Find where the given text appears and provide that cell's center as (x, y) coordinate. 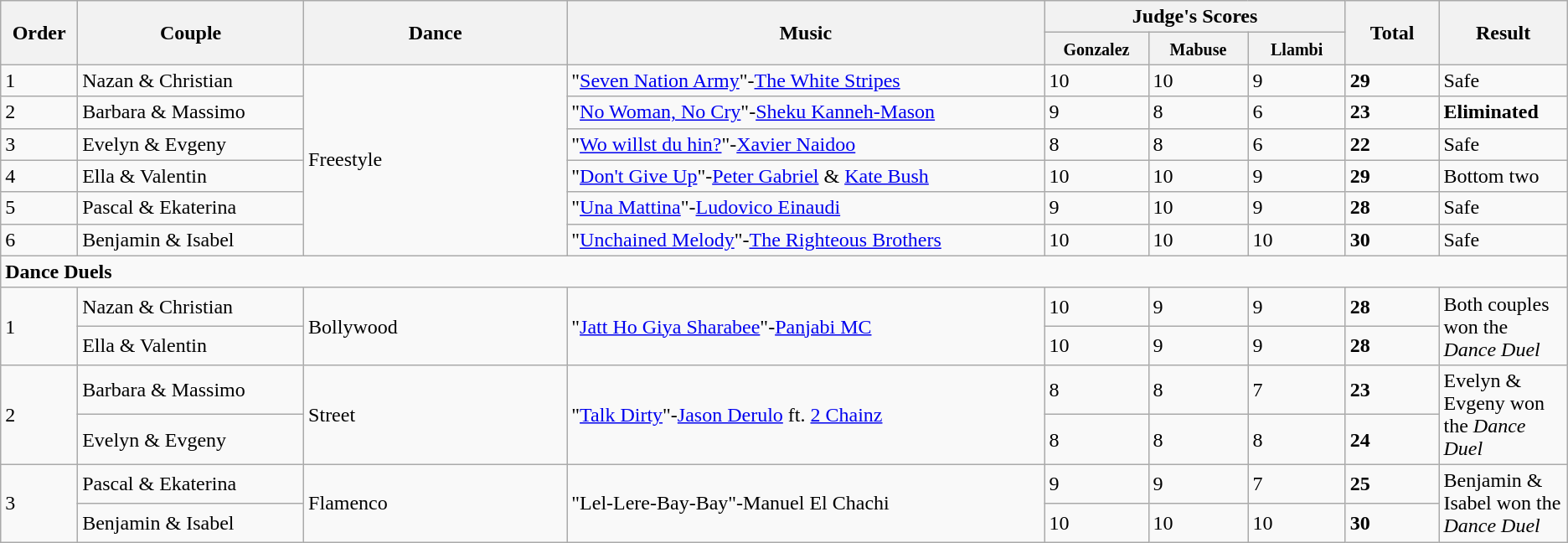
Bottom two (1503, 176)
"Una Mattina"-Ludovico Einaudi (806, 208)
Freestyle (436, 160)
Evelyn & Evgeny won the Dance Duel (1503, 414)
"No Woman, No Cry"-Sheku Kanneh-Mason (806, 112)
Judge's Scores (1194, 17)
Flamenco (436, 503)
Result (1503, 33)
"Don't Give Up"-Peter Gabriel & Kate Bush (806, 176)
Both couples won the Dance Duel (1503, 326)
Total (1392, 33)
4 (39, 176)
"Talk Dirty"-Jason Derulo ft. 2 Chainz (806, 414)
"Unchained Melody"-The Righteous Brothers (806, 240)
Mabuse (1198, 49)
Street (436, 414)
Bollywood (436, 326)
Llambi (1297, 49)
Eliminated (1503, 112)
25 (1392, 484)
"Jatt Ho Giya Sharabee"-Panjabi MC (806, 326)
Order (39, 33)
5 (39, 208)
Dance (436, 33)
"Wo willst du hin?"-Xavier Naidoo (806, 144)
Gonzalez (1096, 49)
Music (806, 33)
Couple (191, 33)
"Seven Nation Army"-The White Stripes (806, 80)
Benjamin & Isabel won the Dance Duel (1503, 503)
22 (1392, 144)
Dance Duels (784, 271)
24 (1392, 440)
"Lel-Lere-Bay-Bay"-Manuel El Chachi (806, 503)
